Output the (x, y) coordinate of the center of the cell containing the given text.  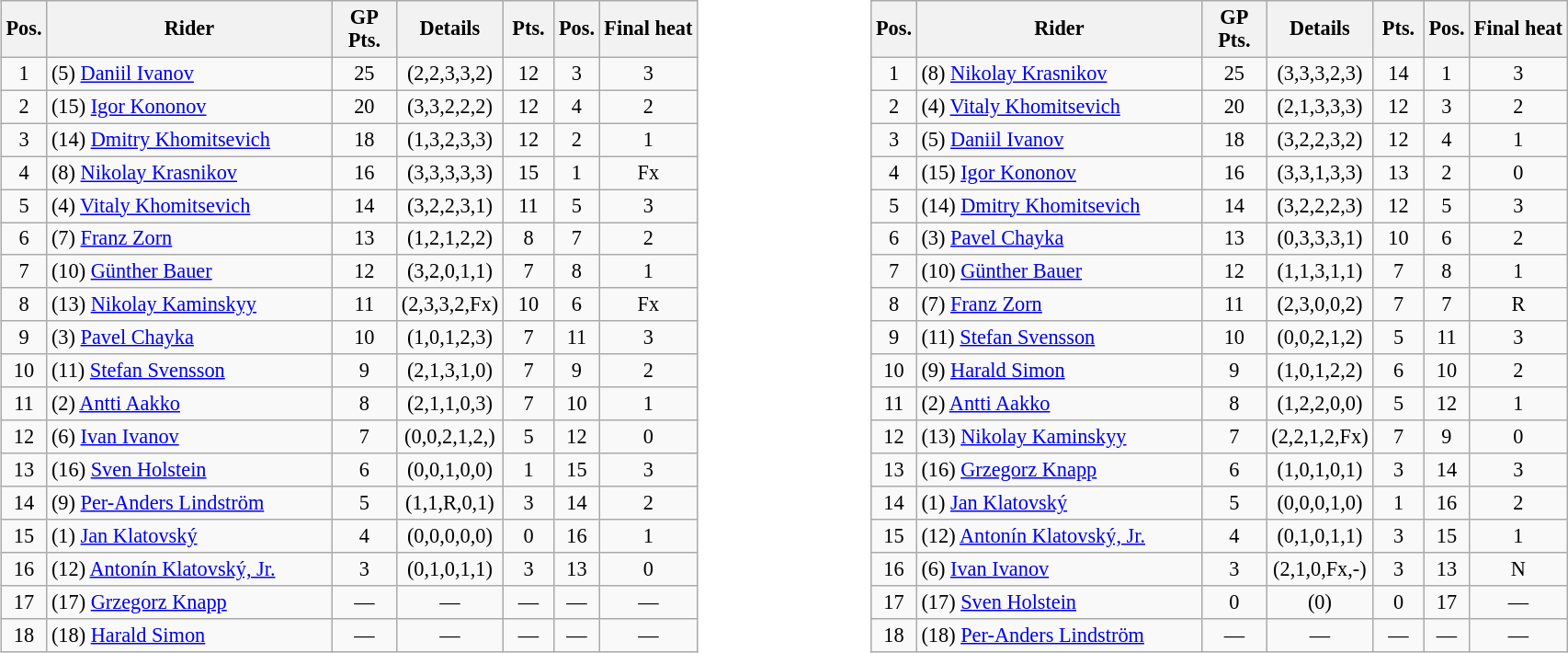
(2,1,3,3,3) (1320, 107)
N (1518, 569)
(0,0,2,1,2,) (450, 437)
(9) Per-Anders Lindström (189, 503)
(2,3,3,2,Fx) (450, 304)
(0,0,0,1,0) (1320, 503)
(1,1,R,0,1) (450, 503)
(2,2,1,2,Fx) (1320, 437)
(3,3,3,2,3) (1320, 74)
(2,1,0,Fx,-) (1320, 569)
(9) Harald Simon (1059, 371)
(0,0,0,0,0) (450, 536)
(17) Sven Holstein (1059, 601)
(18) Harald Simon (189, 635)
(1,0,1,0,1) (1320, 470)
(1,3,2,3,3) (450, 140)
(0) (1320, 601)
(1,2,2,0,0) (1320, 404)
R (1518, 304)
(16) Sven Holstein (189, 470)
(1,2,1,2,2) (450, 239)
(17) Grzegorz Knapp (189, 601)
(3,2,0,1,1) (450, 271)
(2,3,0,0,2) (1320, 304)
(0,0,2,1,2) (1320, 338)
(0,3,3,3,1) (1320, 239)
(3,2,2,3,2) (1320, 140)
(3,3,2,2,2) (450, 107)
(2,1,3,1,0) (450, 371)
(0,0,1,0,0) (450, 470)
(18) Per-Anders Lindström (1059, 635)
(3,3,3,3,3) (450, 173)
(16) Grzegorz Knapp (1059, 470)
(1,0,1,2,3) (450, 338)
(2,2,3,3,2) (450, 74)
(3,3,1,3,3) (1320, 173)
(3,2,2,2,3) (1320, 206)
(1,0,1,2,2) (1320, 371)
(2,1,1,0,3) (450, 404)
(3,2,2,3,1) (450, 206)
(1,1,3,1,1) (1320, 271)
